Extract the [x, y] coordinate from the center of the cell holding the provided text.  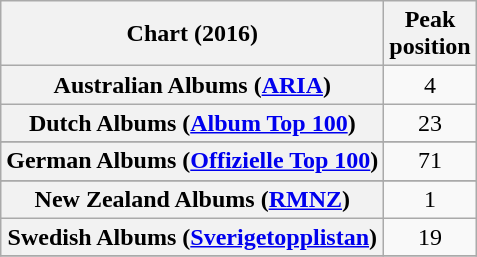
19 [430, 237]
Peakposition [430, 34]
4 [430, 85]
71 [430, 161]
Dutch Albums (Album Top 100) [192, 123]
23 [430, 123]
New Zealand Albums (RMNZ) [192, 199]
German Albums (Offizielle Top 100) [192, 161]
Chart (2016) [192, 34]
1 [430, 199]
Australian Albums (ARIA) [192, 85]
Swedish Albums (Sverigetopplistan) [192, 237]
